For the text-containing cell, return its midpoint in [x, y] coordinate format. 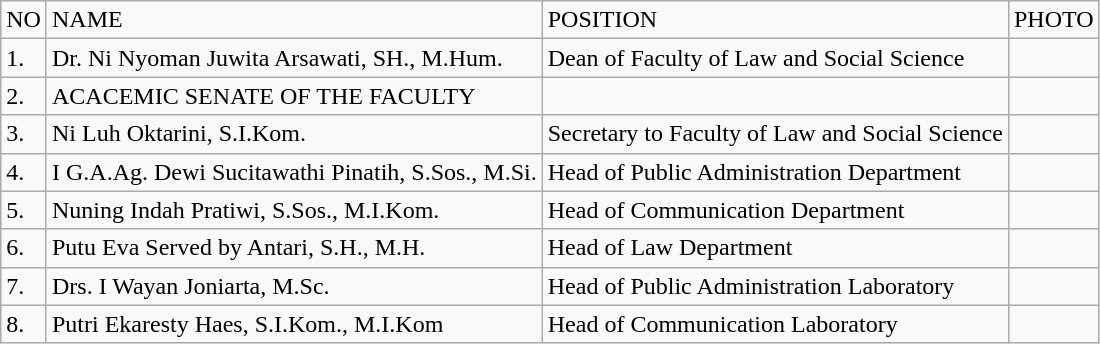
Head of Law Department [775, 248]
4. [24, 172]
Dr. Ni Nyoman Juwita Arsawati, SH., M.Hum. [294, 58]
Drs. I Wayan Joniarta, M.Sc. [294, 286]
3. [24, 134]
Head of Public Administration Department [775, 172]
5. [24, 210]
Secretary to Faculty of Law and Social Science [775, 134]
Head of Communication Laboratory [775, 324]
NAME [294, 20]
8. [24, 324]
Head of Communication Department [775, 210]
1. [24, 58]
Putri Ekaresty Haes, S.I.Kom., M.I.Kom [294, 324]
NO [24, 20]
Dean of Faculty of Law and Social Science [775, 58]
2. [24, 96]
PHOTO [1054, 20]
ACACEMIC SENATE OF THE FACULTY [294, 96]
Nuning Indah Pratiwi, S.Sos., M.I.Kom. [294, 210]
Ni Luh Oktarini, S.I.Kom. [294, 134]
6. [24, 248]
POSITION [775, 20]
Head of Public Administration Laboratory [775, 286]
I G.A.Ag. Dewi Sucitawathi Pinatih, S.Sos., M.Si. [294, 172]
Putu Eva Served by Antari, S.H., M.H. [294, 248]
7. [24, 286]
